Extract the [x, y] coordinate from the center of the cell holding the provided text.  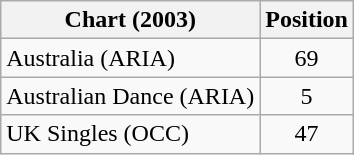
Position [307, 20]
Australian Dance (ARIA) [130, 96]
UK Singles (OCC) [130, 134]
5 [307, 96]
47 [307, 134]
Chart (2003) [130, 20]
Australia (ARIA) [130, 58]
69 [307, 58]
